For the text-containing cell, return its midpoint in [X, Y] coordinate format. 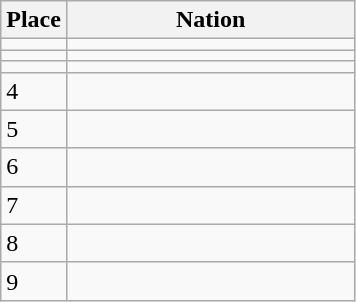
Nation [210, 20]
7 [34, 205]
4 [34, 91]
6 [34, 167]
8 [34, 243]
9 [34, 281]
Place [34, 20]
5 [34, 129]
